Identify which cell holds the provided text, then report its (X, Y) central coordinate. 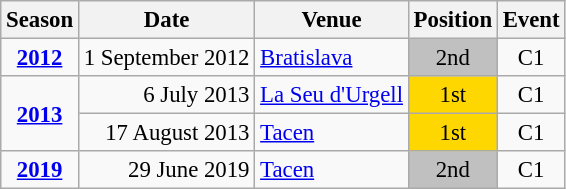
2019 (40, 170)
Bratislava (332, 58)
2012 (40, 58)
Date (166, 20)
Season (40, 20)
17 August 2013 (166, 133)
Position (452, 20)
2013 (40, 114)
1 September 2012 (166, 58)
Event (531, 20)
Venue (332, 20)
La Seu d'Urgell (332, 95)
29 June 2019 (166, 170)
6 July 2013 (166, 95)
